Return (x, y) of the center of cell containing provided text 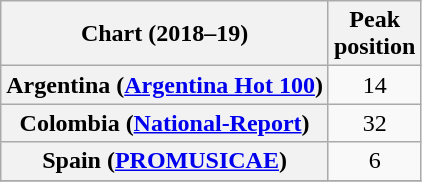
Colombia (National-Report) (165, 123)
Spain (PROMUSICAE) (165, 161)
32 (374, 123)
14 (374, 85)
6 (374, 161)
Chart (2018–19) (165, 34)
Argentina (Argentina Hot 100) (165, 85)
Peakposition (374, 34)
